Search for the cell housing the specified text and yield its (x, y) center coordinate. 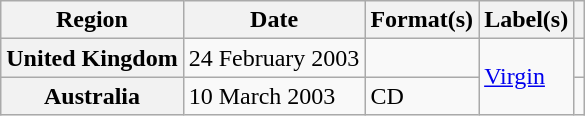
Label(s) (526, 20)
Date (274, 20)
24 February 2003 (274, 58)
10 March 2003 (274, 96)
United Kingdom (92, 58)
Australia (92, 96)
Virgin (526, 77)
Region (92, 20)
CD (422, 96)
Format(s) (422, 20)
